Scan for the cell matching the given text and deliver its [x, y] coordinate at center. 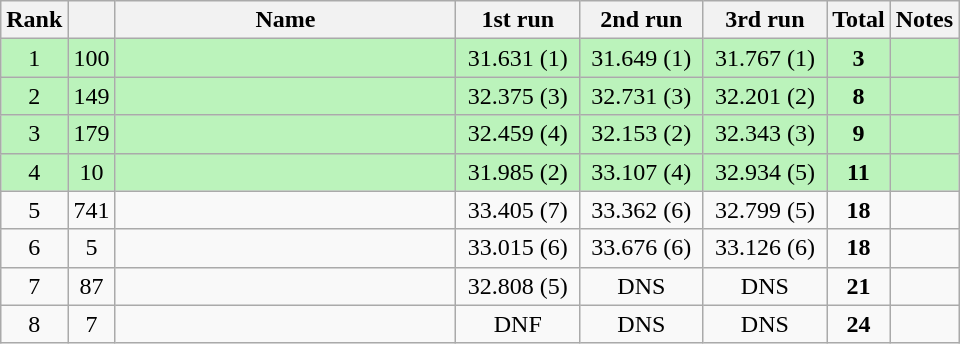
32.201 (2) [765, 96]
31.649 (1) [642, 58]
21 [859, 286]
Rank [34, 20]
33.676 (6) [642, 248]
2nd run [642, 20]
10 [92, 172]
6 [34, 248]
33.015 (6) [518, 248]
1 [34, 58]
32.731 (3) [642, 96]
4 [34, 172]
87 [92, 286]
32.459 (4) [518, 134]
Notes [924, 20]
31.767 (1) [765, 58]
33.107 (4) [642, 172]
33.405 (7) [518, 210]
32.375 (3) [518, 96]
11 [859, 172]
32.808 (5) [518, 286]
24 [859, 324]
3rd run [765, 20]
149 [92, 96]
1st run [518, 20]
32.799 (5) [765, 210]
32.343 (3) [765, 134]
100 [92, 58]
31.631 (1) [518, 58]
33.126 (6) [765, 248]
33.362 (6) [642, 210]
9 [859, 134]
Total [859, 20]
32.934 (5) [765, 172]
2 [34, 96]
32.153 (2) [642, 134]
31.985 (2) [518, 172]
741 [92, 210]
DNF [518, 324]
Name [286, 20]
179 [92, 134]
